Capture the cell that displays the provided text and extract its (x, y) central coordinate. 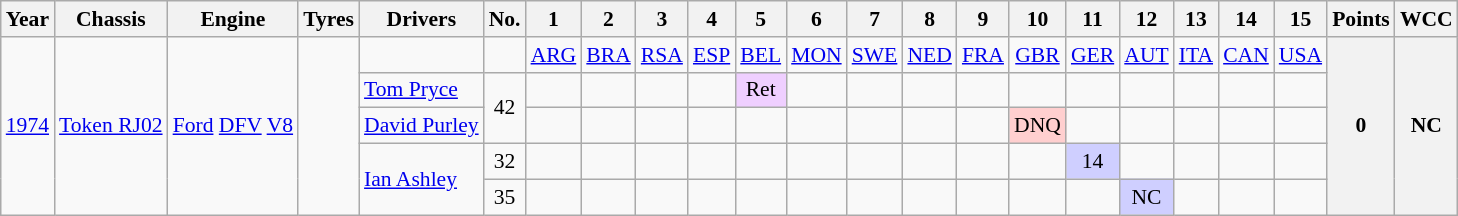
MON (816, 55)
35 (505, 197)
Tom Pryce (422, 90)
ITA (1196, 55)
9 (983, 19)
6 (816, 19)
RSA (662, 55)
42 (505, 108)
5 (760, 19)
Engine (234, 19)
CAN (1246, 55)
Ford DFV V8 (234, 126)
7 (875, 19)
USA (1300, 55)
DNQ (1038, 126)
Token RJ02 (111, 126)
1 (554, 19)
4 (712, 19)
AUT (1146, 55)
Tyres (328, 19)
ARG (554, 55)
0 (1361, 126)
Drivers (422, 19)
11 (1092, 19)
10 (1038, 19)
BEL (760, 55)
1974 (28, 126)
David Purley (422, 126)
Year (28, 19)
32 (505, 162)
SWE (875, 55)
Ian Ashley (422, 180)
Points (1361, 19)
GER (1092, 55)
No. (505, 19)
8 (929, 19)
ESP (712, 55)
BRA (608, 55)
GBR (1038, 55)
13 (1196, 19)
Ret (760, 90)
15 (1300, 19)
2 (608, 19)
Chassis (111, 19)
3 (662, 19)
12 (1146, 19)
WCC (1426, 19)
NED (929, 55)
FRA (983, 55)
